Locate the cell with the specified text and output its (X, Y) center coordinate. 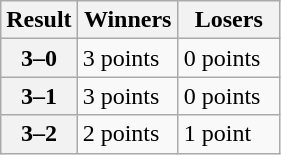
3–1 (39, 96)
Winners (128, 20)
Losers (228, 20)
2 points (128, 134)
1 point (228, 134)
3–2 (39, 134)
3–0 (39, 58)
Result (39, 20)
